Determine the (X, Y) coordinate at the center of the cell enclosing the given text.  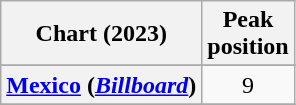
Peakposition (248, 34)
9 (248, 85)
Mexico (Billboard) (102, 85)
Chart (2023) (102, 34)
